Output the [x, y] coordinate of the center of the cell containing the given text.  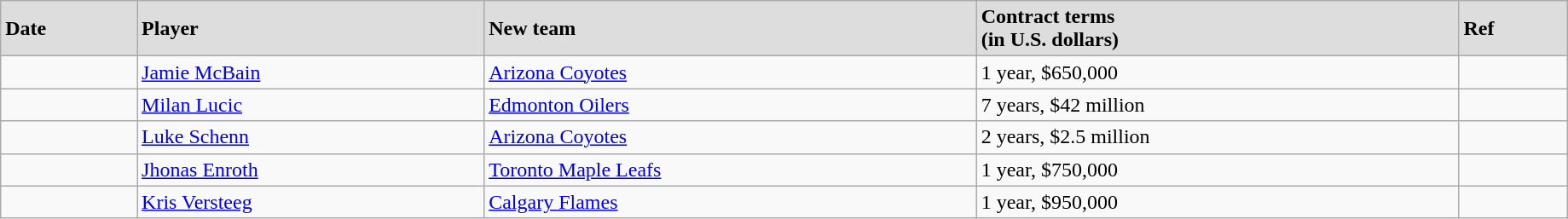
Jhonas Enroth [310, 170]
2 years, $2.5 million [1218, 137]
Ref [1513, 29]
Date [69, 29]
Contract terms(in U.S. dollars) [1218, 29]
Jamie McBain [310, 72]
Edmonton Oilers [730, 105]
Kris Versteeg [310, 202]
7 years, $42 million [1218, 105]
Calgary Flames [730, 202]
Luke Schenn [310, 137]
1 year, $650,000 [1218, 72]
1 year, $750,000 [1218, 170]
Milan Lucic [310, 105]
1 year, $950,000 [1218, 202]
Toronto Maple Leafs [730, 170]
Player [310, 29]
New team [730, 29]
